For the text-containing cell, return its midpoint in [x, y] coordinate format. 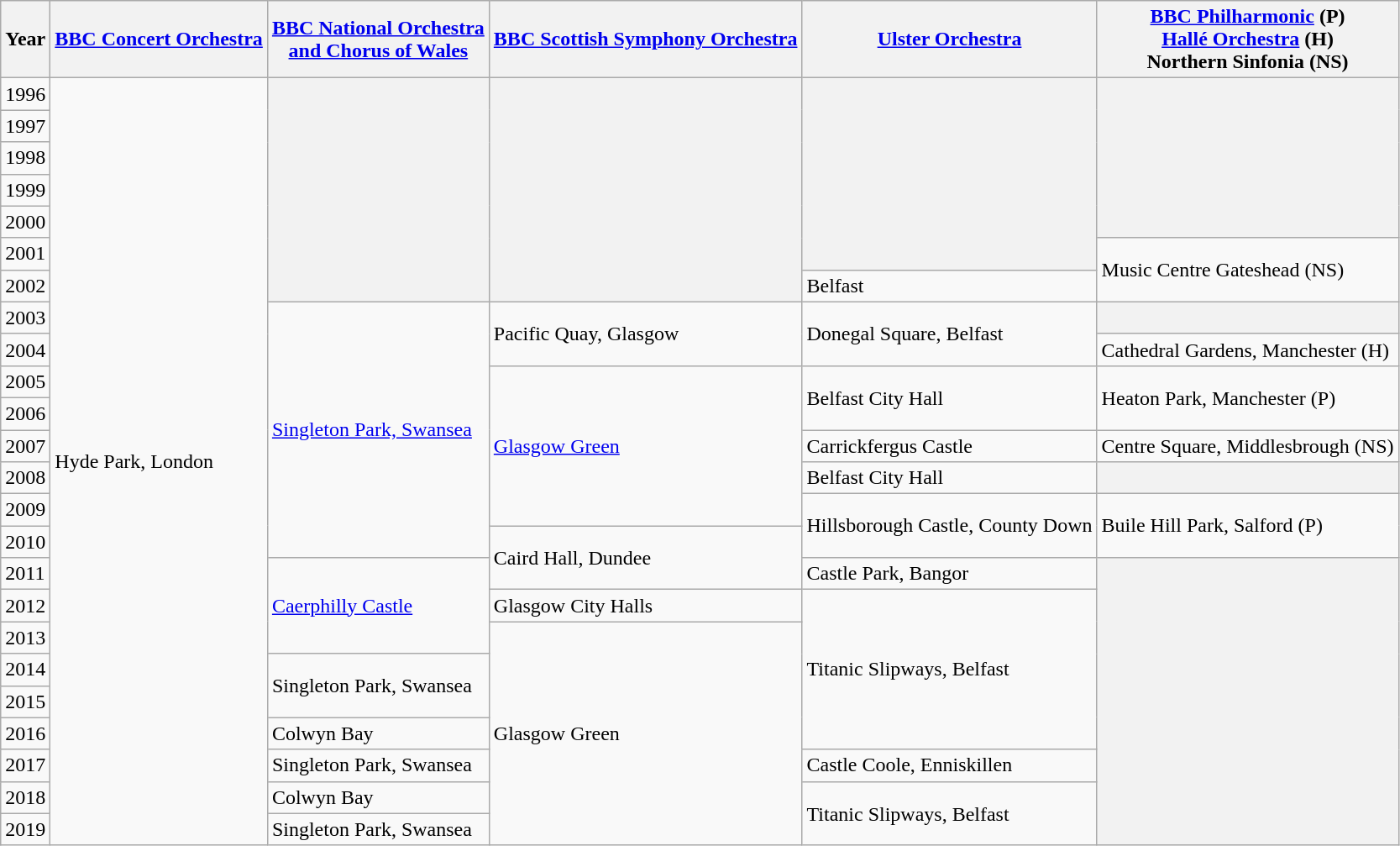
1997 [25, 126]
Pacific Quay, Glasgow [645, 334]
2007 [25, 446]
Centre Square, Middlesbrough (NS) [1248, 446]
2015 [25, 701]
Year [25, 39]
2001 [25, 254]
BBC National Orchestraand Chorus of Wales [378, 39]
2000 [25, 222]
BBC Philharmonic (P)Hallé Orchestra (H)Northern Sinfonia (NS) [1248, 39]
2014 [25, 670]
1999 [25, 190]
BBC Scottish Symphony Orchestra [645, 39]
Music Centre Gateshead (NS) [1248, 270]
2006 [25, 413]
2017 [25, 765]
Cathedral Gardens, Manchester (H) [1248, 349]
Belfast [949, 286]
Heaton Park, Manchester (P) [1248, 397]
2012 [25, 606]
2002 [25, 286]
Buile Hill Park, Salford (P) [1248, 526]
2003 [25, 318]
2008 [25, 478]
Ulster Orchestra [949, 39]
Carrickfergus Castle [949, 446]
1996 [25, 94]
Caird Hall, Dundee [645, 558]
2011 [25, 574]
Caerphilly Castle [378, 606]
Hyde Park, London [160, 462]
2016 [25, 733]
2009 [25, 510]
2013 [25, 638]
Castle Park, Bangor [949, 574]
Donegal Square, Belfast [949, 334]
Castle Coole, Enniskillen [949, 765]
1998 [25, 158]
2010 [25, 542]
Hillsborough Castle, County Down [949, 526]
2018 [25, 797]
2019 [25, 829]
BBC Concert Orchestra [160, 39]
2004 [25, 349]
2005 [25, 381]
Glasgow City Halls [645, 606]
